Extract the (x, y) coordinate from the center of the cell holding the provided text.  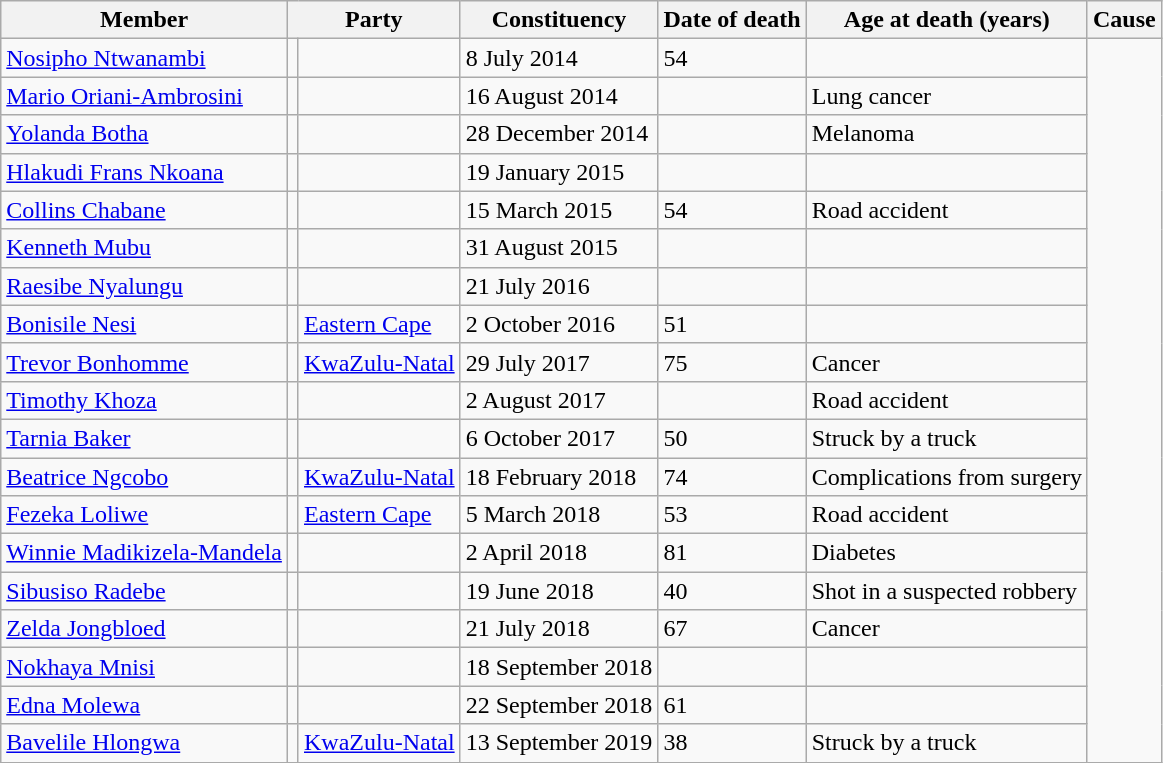
Edna Molewa (144, 705)
Winnie Madikizela-Mandela (144, 553)
Age at death (years) (946, 20)
74 (732, 477)
53 (732, 515)
Mario Oriani-Ambrosini (144, 96)
Diabetes (946, 553)
8 July 2014 (559, 58)
Constituency (559, 20)
51 (732, 324)
Beatrice Ngcobo (144, 477)
38 (732, 743)
28 December 2014 (559, 134)
Yolanda Botha (144, 134)
6 October 2017 (559, 438)
Cause (1124, 20)
Nosipho Ntwanambi (144, 58)
Complications from surgery (946, 477)
Collins Chabane (144, 210)
21 July 2016 (559, 286)
29 July 2017 (559, 362)
Date of death (732, 20)
5 March 2018 (559, 515)
21 July 2018 (559, 629)
Member (144, 20)
2 October 2016 (559, 324)
Trevor Bonhomme (144, 362)
Tarnia Baker (144, 438)
18 September 2018 (559, 667)
Hlakudi Frans Nkoana (144, 172)
81 (732, 553)
67 (732, 629)
2 August 2017 (559, 400)
Zelda Jongbloed (144, 629)
Bavelile Hlongwa (144, 743)
Sibusiso Radebe (144, 591)
75 (732, 362)
22 September 2018 (559, 705)
Bonisile Nesi (144, 324)
Raesibe Nyalungu (144, 286)
Melanoma (946, 134)
19 January 2015 (559, 172)
13 September 2019 (559, 743)
Lung cancer (946, 96)
61 (732, 705)
50 (732, 438)
Nokhaya Mnisi (144, 667)
2 April 2018 (559, 553)
18 February 2018 (559, 477)
Timothy Khoza (144, 400)
Party (374, 20)
Shot in a suspected robbery (946, 591)
40 (732, 591)
16 August 2014 (559, 96)
15 March 2015 (559, 210)
19 June 2018 (559, 591)
Fezeka Loliwe (144, 515)
Kenneth Mubu (144, 248)
31 August 2015 (559, 248)
